Identify which cell holds the provided text, then report its [X, Y] central coordinate. 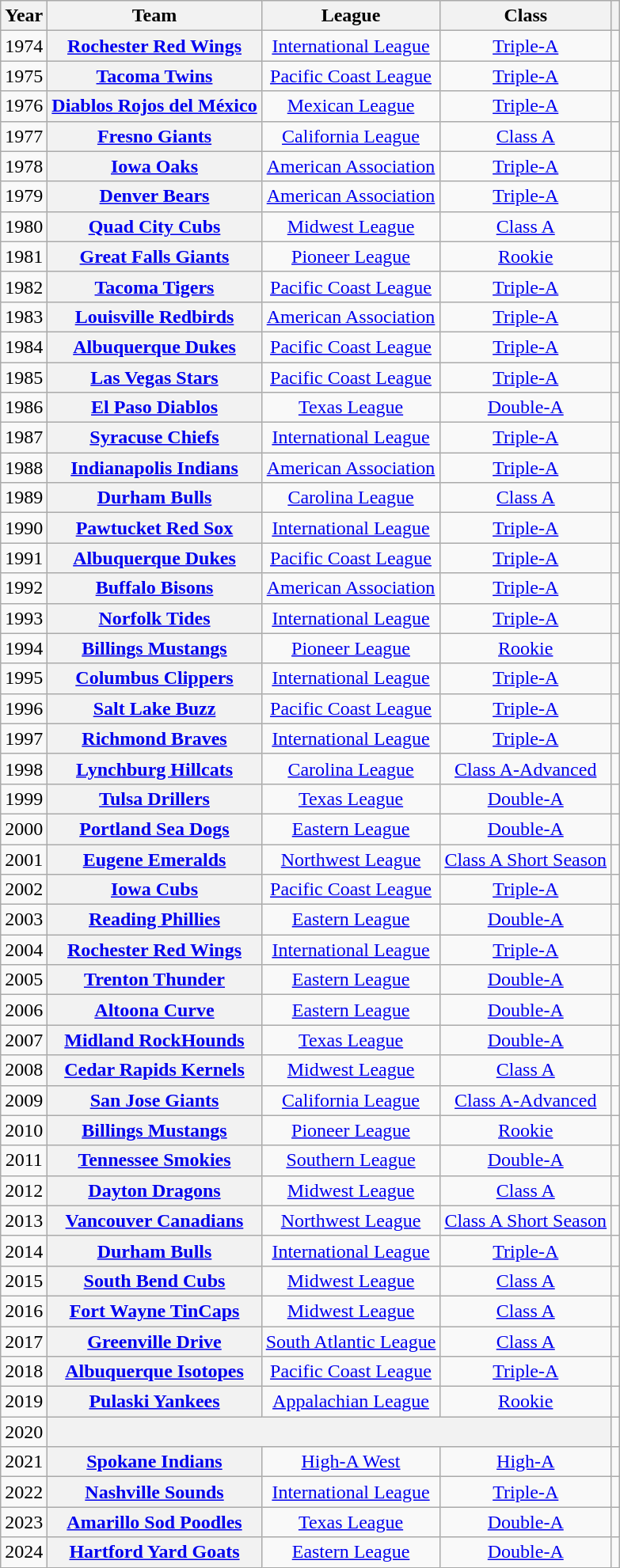
Fort Wayne TinCaps [154, 1311]
1993 [24, 618]
Eugene Emeralds [154, 859]
Quad City Cubs [154, 226]
South Atlantic League [351, 1342]
Trenton Thunder [154, 980]
2014 [24, 1251]
Appalachian League [351, 1402]
2023 [24, 1522]
2011 [24, 1160]
Indianapolis Indians [154, 468]
2022 [24, 1492]
Syracuse Chiefs [154, 438]
Louisville Redbirds [154, 317]
2000 [24, 829]
Richmond Braves [154, 738]
1980 [24, 226]
1979 [24, 196]
Tacoma Tigers [154, 287]
1992 [24, 588]
2012 [24, 1190]
1989 [24, 498]
2005 [24, 980]
1983 [24, 317]
Salt Lake Buzz [154, 708]
Diablos Rojos del México [154, 106]
Pulaski Yankees [154, 1402]
Iowa Oaks [154, 166]
Reading Phillies [154, 920]
South Bend Cubs [154, 1281]
2008 [24, 1070]
2007 [24, 1040]
Portland Sea Dogs [154, 829]
Fresno Giants [154, 136]
2024 [24, 1552]
1978 [24, 166]
Albuquerque Isotopes [154, 1372]
1985 [24, 378]
1987 [24, 438]
2013 [24, 1221]
1998 [24, 769]
2004 [24, 950]
League [351, 16]
2019 [24, 1402]
Dayton Dragons [154, 1190]
Mexican League [351, 106]
1986 [24, 408]
1981 [24, 256]
2018 [24, 1372]
Vancouver Canadians [154, 1221]
1974 [24, 46]
Tennessee Smokies [154, 1160]
Las Vegas Stars [154, 378]
2006 [24, 1010]
Year [24, 16]
Tulsa Drillers [154, 799]
2020 [24, 1432]
1995 [24, 678]
2016 [24, 1311]
1996 [24, 708]
High-A [526, 1462]
Great Falls Giants [154, 256]
2017 [24, 1342]
Cedar Rapids Kernels [154, 1070]
Hartford Yard Goats [154, 1552]
Iowa Cubs [154, 890]
Southern League [351, 1160]
2010 [24, 1130]
Altoona Curve [154, 1010]
2003 [24, 920]
Buffalo Bisons [154, 588]
Tacoma Twins [154, 76]
Columbus Clippers [154, 678]
Amarillo Sod Poodles [154, 1522]
Spokane Indians [154, 1462]
2009 [24, 1100]
Team [154, 16]
Nashville Sounds [154, 1492]
2001 [24, 859]
1988 [24, 468]
2015 [24, 1281]
Class [526, 16]
1984 [24, 347]
High-A West [351, 1462]
1976 [24, 106]
1994 [24, 648]
Pawtucket Red Sox [154, 528]
1975 [24, 76]
1997 [24, 738]
2021 [24, 1462]
Norfolk Tides [154, 618]
1982 [24, 287]
Lynchburg Hillcats [154, 769]
Greenville Drive [154, 1342]
Midland RockHounds [154, 1040]
1990 [24, 528]
1999 [24, 799]
1991 [24, 558]
1977 [24, 136]
Denver Bears [154, 196]
El Paso Diablos [154, 408]
San Jose Giants [154, 1100]
2002 [24, 890]
